Output the [x, y] coordinate of the center of the cell containing the given text.  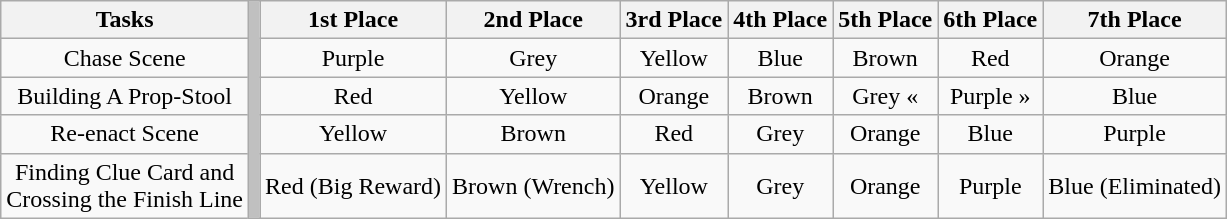
Blue (Eliminated) [1135, 186]
Chase Scene [125, 58]
Re-enact Scene [125, 134]
Grey « [886, 96]
Red (Big Reward) [354, 186]
Purple » [990, 96]
6th Place [990, 20]
Finding Clue Card and Crossing the Finish Line [125, 186]
2nd Place [534, 20]
4th Place [780, 20]
7th Place [1135, 20]
Building A Prop-Stool [125, 96]
Brown (Wrench) [534, 186]
Tasks [125, 20]
3rd Place [674, 20]
1st Place [354, 20]
5th Place [886, 20]
